Find where the given text appears and provide that cell's center as (X, Y) coordinate. 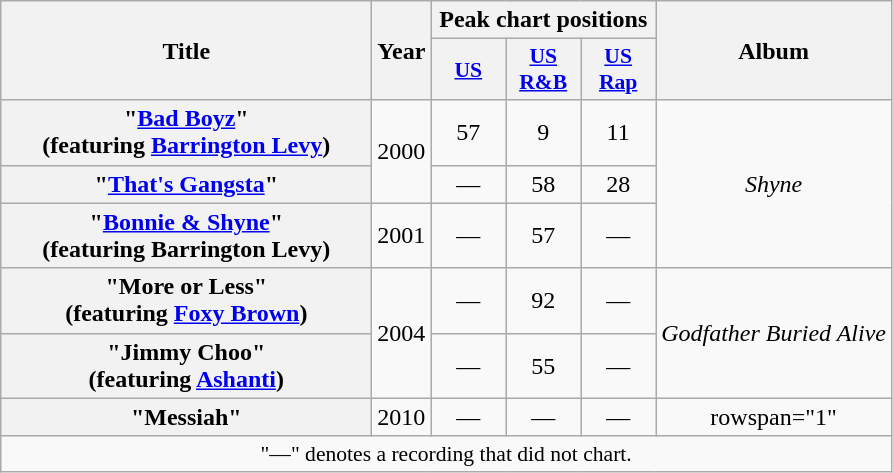
28 (618, 184)
"Bad Boyz"(featuring Barrington Levy) (186, 132)
Peak chart positions (544, 20)
USRap (618, 70)
92 (544, 300)
Album (774, 50)
"That's Gangsta" (186, 184)
2004 (402, 333)
2001 (402, 236)
rowspan="1" (774, 417)
55 (544, 366)
"Messiah" (186, 417)
9 (544, 132)
"More or Less"(featuring Foxy Brown) (186, 300)
Godfather Buried Alive (774, 333)
2000 (402, 152)
"Jimmy Choo"(featuring Ashanti) (186, 366)
Year (402, 50)
US (468, 70)
11 (618, 132)
"Bonnie & Shyne"(featuring Barrington Levy) (186, 236)
"—" denotes a recording that did not chart. (446, 454)
2010 (402, 417)
USR&B (544, 70)
Shyne (774, 184)
58 (544, 184)
Title (186, 50)
